Pinpoint the cell where the given text exists, returning its [X, Y] midpoint coordinate. 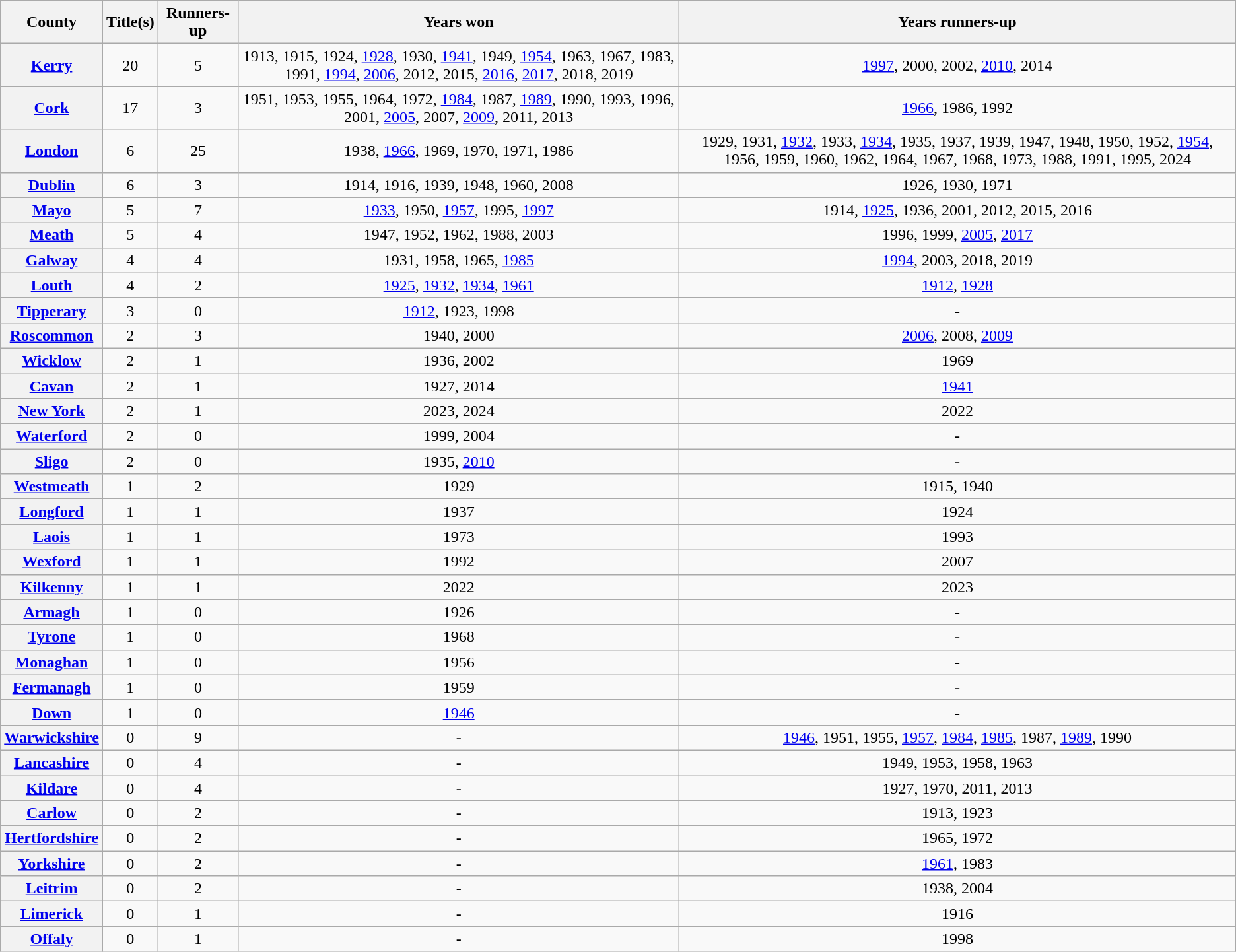
Yorkshire [51, 864]
1992 [459, 562]
1949, 1953, 1958, 1963 [957, 763]
1937 [459, 512]
2007 [957, 562]
1961, 1983 [957, 864]
1940, 2000 [459, 335]
1938, 2004 [957, 889]
1916 [957, 914]
1915, 1940 [957, 487]
2023, 2024 [459, 411]
1994, 2003, 2018, 2019 [957, 260]
1969 [957, 360]
1993 [957, 537]
17 [130, 108]
1968 [459, 637]
9 [198, 737]
Runners-up [198, 22]
1966, 1986, 1992 [957, 108]
1929, 1931, 1932, 1933, 1934, 1935, 1937, 1939, 1947, 1948, 1950, 1952, 1954, 1956, 1959, 1960, 1962, 1964, 1967, 1968, 1973, 1988, 1991, 1995, 2024 [957, 151]
1926 [459, 612]
Hertfordshire [51, 838]
1913, 1915, 1924, 1928, 1930, 1941, 1949, 1954, 1963, 1967, 1983, 1991, 1994, 2006, 2012, 2015, 2016, 2017, 2018, 2019 [459, 65]
25 [198, 151]
1925, 1932, 1934, 1961 [459, 285]
7 [198, 210]
1999, 2004 [459, 436]
Laois [51, 537]
1959 [459, 687]
London [51, 151]
Wexford [51, 562]
Galway [51, 260]
2023 [957, 587]
Down [51, 712]
Mayo [51, 210]
Title(s) [130, 22]
Fermanagh [51, 687]
Kildare [51, 788]
Kilkenny [51, 587]
Westmeath [51, 487]
1965, 1972 [957, 838]
Years won [459, 22]
1996, 1999, 2005, 2017 [957, 235]
1927, 1970, 2011, 2013 [957, 788]
2006, 2008, 2009 [957, 335]
Lancashire [51, 763]
Monaghan [51, 662]
1912, 1928 [957, 285]
Limerick [51, 914]
1914, 1916, 1939, 1948, 1960, 2008 [459, 185]
1973 [459, 537]
Carlow [51, 813]
1914, 1925, 1936, 2001, 2012, 2015, 2016 [957, 210]
1933, 1950, 1957, 1995, 1997 [459, 210]
1998 [957, 939]
Waterford [51, 436]
1956 [459, 662]
1926, 1930, 1971 [957, 185]
1912, 1923, 1998 [459, 310]
Cavan [51, 386]
Years runners-up [957, 22]
New York [51, 411]
Louth [51, 285]
1938, 1966, 1969, 1970, 1971, 1986 [459, 151]
Leitrim [51, 889]
Armagh [51, 612]
1951, 1953, 1955, 1964, 1972, 1984, 1987, 1989, 1990, 1993, 1996, 2001, 2005, 2007, 2009, 2011, 2013 [459, 108]
20 [130, 65]
1946, 1951, 1955, 1957, 1984, 1985, 1987, 1989, 1990 [957, 737]
1935, 2010 [459, 461]
Dublin [51, 185]
1946 [459, 712]
Tipperary [51, 310]
1924 [957, 512]
Wicklow [51, 360]
1927, 2014 [459, 386]
Meath [51, 235]
Longford [51, 512]
Sligo [51, 461]
Offaly [51, 939]
1997, 2000, 2002, 2010, 2014 [957, 65]
1913, 1923 [957, 813]
Cork [51, 108]
Tyrone [51, 637]
1941 [957, 386]
1931, 1958, 1965, 1985 [459, 260]
County [51, 22]
Kerry [51, 65]
1936, 2002 [459, 360]
Warwickshire [51, 737]
Roscommon [51, 335]
1929 [459, 487]
1947, 1952, 1962, 1988, 2003 [459, 235]
